Detect which cell encompasses the target text, then output its (X, Y) center coordinate. 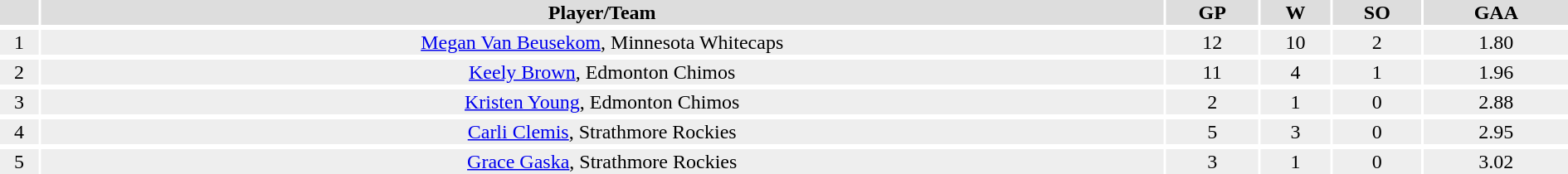
Carli Clemis, Strathmore Rockies (602, 132)
Kristen Young, Edmonton Chimos (602, 102)
W (1296, 12)
Keely Brown, Edmonton Chimos (602, 72)
10 (1296, 42)
Player/Team (602, 12)
Megan Van Beusekom, Minnesota Whitecaps (602, 42)
1.80 (1497, 42)
12 (1212, 42)
GAA (1497, 12)
GP (1212, 12)
2.95 (1497, 132)
SO (1377, 12)
3.02 (1497, 162)
1.96 (1497, 72)
Grace Gaska, Strathmore Rockies (602, 162)
2.88 (1497, 102)
11 (1212, 72)
